From the cell containing the given text, extract its center point as [X, Y] coordinate. 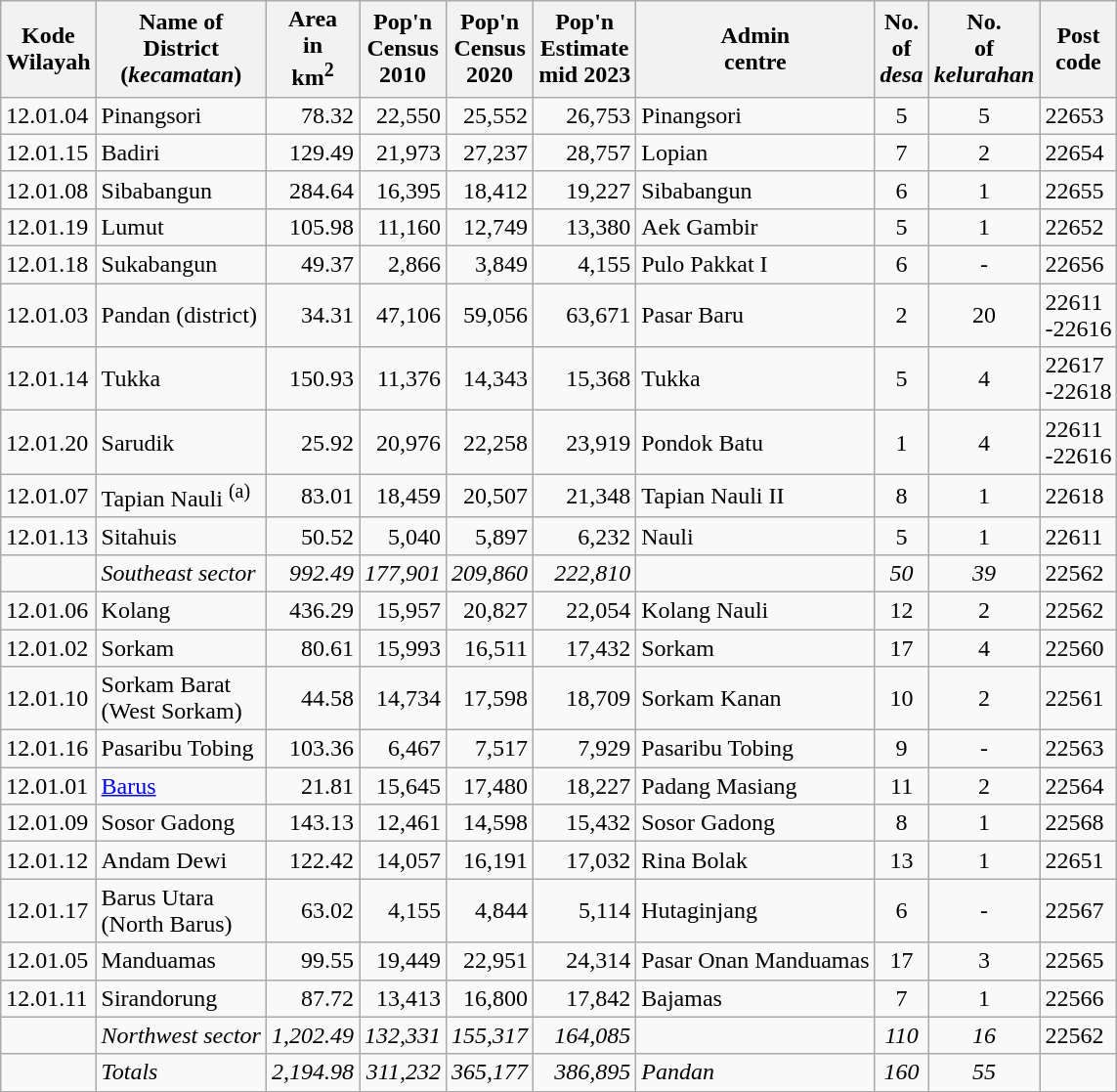
6,467 [403, 749]
129.49 [313, 153]
19,227 [584, 190]
83.01 [313, 497]
22568 [1079, 823]
5,040 [403, 536]
22652 [1079, 227]
Sorkam Kanan [755, 698]
22654 [1079, 153]
87.72 [313, 998]
17,432 [584, 648]
Northwest sector [181, 1035]
44.58 [313, 698]
Pandan (district) [181, 315]
22565 [1079, 961]
24,314 [584, 961]
105.98 [313, 227]
Tapian Nauli II [755, 497]
Barus Utara (North Barus) [181, 911]
Lumut [181, 227]
143.13 [313, 823]
22563 [1079, 749]
386,895 [584, 1072]
26,753 [584, 115]
12.01.02 [49, 648]
55 [984, 1072]
Aek Gambir [755, 227]
2,866 [403, 265]
Kolang [181, 610]
21.81 [313, 786]
Postcode [1079, 49]
Totals [181, 1072]
Pop'nCensus2020 [491, 49]
Manduamas [181, 961]
25,552 [491, 115]
63.02 [313, 911]
22561 [1079, 698]
12.01.17 [49, 911]
Sorkam Barat (West Sorkam) [181, 698]
14,057 [403, 860]
12.01.05 [49, 961]
Hutaginjang [755, 911]
Pulo Pakkat I [755, 265]
23,919 [584, 442]
Barus [181, 786]
Admin centre [755, 49]
22,951 [491, 961]
12.01.01 [49, 786]
12.01.03 [49, 315]
12.01.12 [49, 860]
12,461 [403, 823]
992.49 [313, 573]
59,056 [491, 315]
122.42 [313, 860]
16 [984, 1035]
22564 [1079, 786]
12.01.06 [49, 610]
Sitahuis [181, 536]
Areain km2 [313, 49]
12 [901, 610]
311,232 [403, 1072]
12.01.19 [49, 227]
Pasar Baru [755, 315]
50.52 [313, 536]
18,459 [403, 497]
16,191 [491, 860]
39 [984, 573]
284.64 [313, 190]
Sirandorung [181, 998]
34.31 [313, 315]
22618 [1079, 497]
14,734 [403, 698]
63,671 [584, 315]
436.29 [313, 610]
15,993 [403, 648]
22560 [1079, 648]
5,114 [584, 911]
3,849 [491, 265]
18,709 [584, 698]
12.01.13 [49, 536]
Pop'nEstimatemid 2023 [584, 49]
22566 [1079, 998]
16,511 [491, 648]
160 [901, 1072]
15,368 [584, 379]
12.01.16 [49, 749]
Nauli [755, 536]
132,331 [403, 1035]
12.01.10 [49, 698]
17,032 [584, 860]
Pasar Onan Manduamas [755, 961]
22653 [1079, 115]
12,749 [491, 227]
12.01.04 [49, 115]
Sarudik [181, 442]
Lopian [755, 153]
Rina Bolak [755, 860]
78.32 [313, 115]
365,177 [491, 1072]
Badiri [181, 153]
15,645 [403, 786]
13 [901, 860]
Andam Dewi [181, 860]
16,395 [403, 190]
22,550 [403, 115]
80.61 [313, 648]
No.ofkelurahan [984, 49]
164,085 [584, 1035]
Name ofDistrict(kecamatan) [181, 49]
25.92 [313, 442]
20,827 [491, 610]
15,957 [403, 610]
222,810 [584, 573]
12.01.20 [49, 442]
12.01.07 [49, 497]
22655 [1079, 190]
20,976 [403, 442]
22,054 [584, 610]
12.01.11 [49, 998]
17,842 [584, 998]
14,343 [491, 379]
11 [901, 786]
22611 [1079, 536]
6,232 [584, 536]
14,598 [491, 823]
9 [901, 749]
103.36 [313, 749]
11,376 [403, 379]
13,380 [584, 227]
20,507 [491, 497]
209,860 [491, 573]
155,317 [491, 1035]
22651 [1079, 860]
17,598 [491, 698]
16,800 [491, 998]
99.55 [313, 961]
10 [901, 698]
1,202.49 [313, 1035]
12.01.18 [49, 265]
17,480 [491, 786]
15,432 [584, 823]
27,237 [491, 153]
Pop'nCensus2010 [403, 49]
22567 [1079, 911]
18,227 [584, 786]
No.ofdesa [901, 49]
12.01.09 [49, 823]
18,412 [491, 190]
21,973 [403, 153]
19,449 [403, 961]
22,258 [491, 442]
177,901 [403, 573]
12.01.08 [49, 190]
Sukabangun [181, 265]
7,929 [584, 749]
4,844 [491, 911]
Kolang Nauli [755, 610]
Kode Wilayah [49, 49]
22656 [1079, 265]
Tapian Nauli (a) [181, 497]
13,413 [403, 998]
50 [901, 573]
5,897 [491, 536]
21,348 [584, 497]
2,194.98 [313, 1072]
Pondok Batu [755, 442]
12.01.14 [49, 379]
47,106 [403, 315]
150.93 [313, 379]
Bajamas [755, 998]
Padang Masiang [755, 786]
7,517 [491, 749]
12.01.15 [49, 153]
3 [984, 961]
20 [984, 315]
110 [901, 1035]
11,160 [403, 227]
28,757 [584, 153]
49.37 [313, 265]
Pandan [755, 1072]
22617-22618 [1079, 379]
Southeast sector [181, 573]
